Extract the (X, Y) coordinate from the center of the cell holding the provided text.  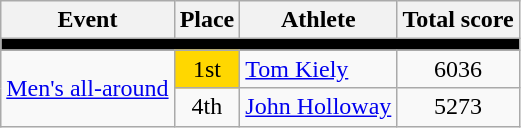
John Holloway (318, 107)
Event (88, 20)
1st (207, 69)
Tom Kiely (318, 69)
Total score (458, 20)
6036 (458, 69)
4th (207, 107)
Athlete (318, 20)
Men's all-around (88, 88)
5273 (458, 107)
Place (207, 20)
